Search for the cell housing the specified text and yield its (x, y) center coordinate. 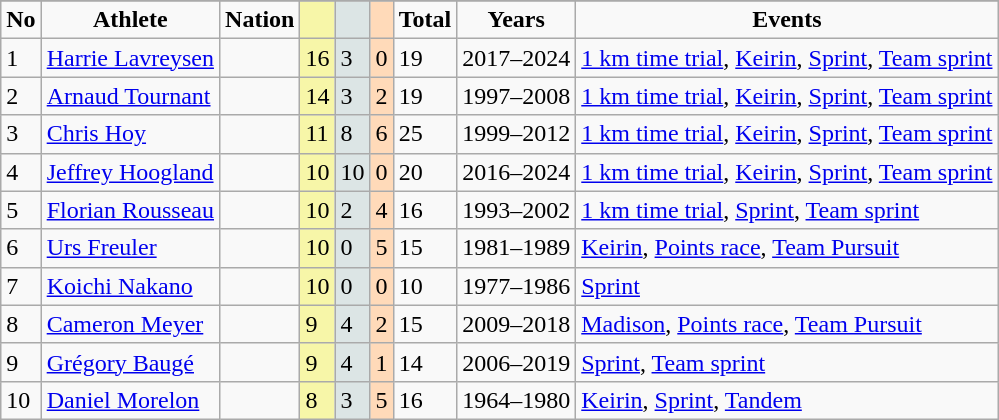
No (21, 20)
20 (425, 172)
Nation (260, 20)
1964–1980 (516, 400)
1981–1989 (516, 248)
2009–2018 (516, 324)
Sprint, Team sprint (787, 362)
Cameron Meyer (130, 324)
1997–2008 (516, 96)
Years (516, 20)
Chris Hoy (130, 134)
Koichi Nakano (130, 286)
Madison, Points race, Team Pursuit (787, 324)
Arnaud Tournant (130, 96)
Jeffrey Hoogland (130, 172)
Harrie Lavreysen (130, 58)
11 (318, 134)
Sprint (787, 286)
2017–2024 (516, 58)
Total (425, 20)
Keirin, Sprint, Tandem (787, 400)
Daniel Morelon (130, 400)
Urs Freuler (130, 248)
25 (425, 134)
1999–2012 (516, 134)
1977–1986 (516, 286)
2016–2024 (516, 172)
Athlete (130, 20)
1 km time trial, Sprint, Team sprint (787, 210)
2006–2019 (516, 362)
Florian Rousseau (130, 210)
7 (21, 286)
Grégory Baugé (130, 362)
Keirin, Points race, Team Pursuit (787, 248)
1993–2002 (516, 210)
Events (787, 20)
